Output the (X, Y) coordinate of the center of the cell containing the given text.  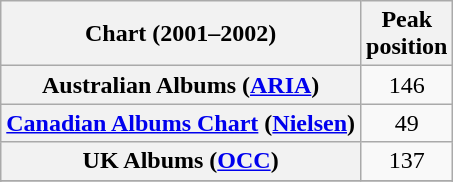
UK Albums (OCC) (181, 161)
49 (407, 123)
Peak position (407, 34)
137 (407, 161)
146 (407, 85)
Chart (2001–2002) (181, 34)
Canadian Albums Chart (Nielsen) (181, 123)
Australian Albums (ARIA) (181, 85)
